Find where the given text appears and provide that cell's center as (X, Y) coordinate. 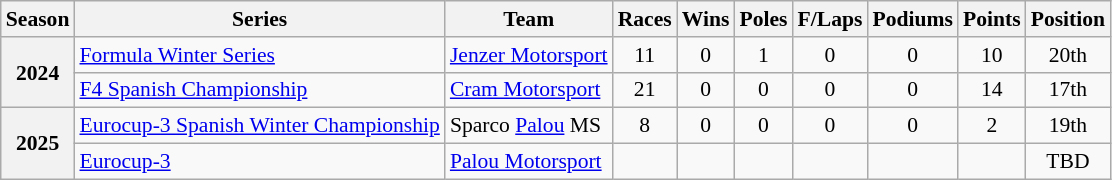
Sparco Palou MS (529, 126)
Jenzer Motorsport (529, 55)
8 (645, 126)
2025 (38, 144)
2 (992, 126)
F/Laps (830, 19)
Position (1068, 19)
Poles (763, 19)
Season (38, 19)
Palou Motorsport (529, 162)
Eurocup-3 Spanish Winter Championship (259, 126)
21 (645, 90)
Wins (706, 19)
2024 (38, 72)
Eurocup-3 (259, 162)
10 (992, 55)
Series (259, 19)
Races (645, 19)
20th (1068, 55)
17th (1068, 90)
TBD (1068, 162)
19th (1068, 126)
11 (645, 55)
Team (529, 19)
F4 Spanish Championship (259, 90)
Points (992, 19)
Cram Motorsport (529, 90)
Formula Winter Series (259, 55)
1 (763, 55)
14 (992, 90)
Podiums (912, 19)
